Scan for the cell matching the given text and deliver its [X, Y] coordinate at center. 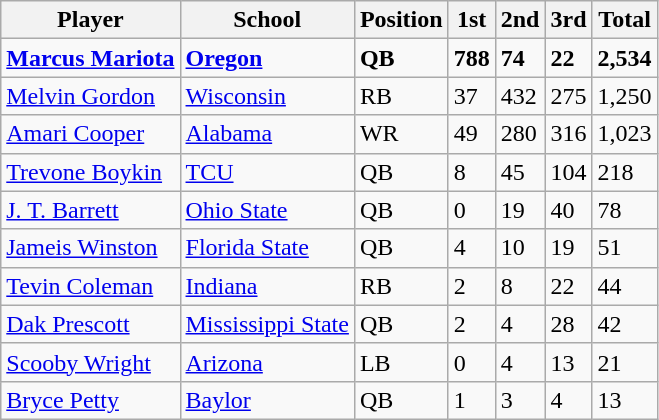
78 [624, 210]
3 [520, 400]
Mississippi State [267, 324]
74 [520, 58]
45 [520, 172]
Florida State [267, 248]
1,250 [624, 96]
School [267, 20]
44 [624, 286]
Trevone Boykin [90, 172]
Position [401, 20]
Melvin Gordon [90, 96]
Tevin Coleman [90, 286]
J. T. Barrett [90, 210]
Arizona [267, 362]
1 [472, 400]
104 [568, 172]
49 [472, 134]
10 [520, 248]
316 [568, 134]
Dak Prescott [90, 324]
Baylor [267, 400]
432 [520, 96]
1st [472, 20]
Alabama [267, 134]
3rd [568, 20]
40 [568, 210]
Total [624, 20]
Bryce Petty [90, 400]
51 [624, 248]
LB [401, 362]
Scooby Wright [90, 362]
Wisconsin [267, 96]
37 [472, 96]
28 [568, 324]
218 [624, 172]
Jameis Winston [90, 248]
42 [624, 324]
1,023 [624, 134]
788 [472, 58]
WR [401, 134]
Ohio State [267, 210]
Oregon [267, 58]
Amari Cooper [90, 134]
2,534 [624, 58]
275 [568, 96]
TCU [267, 172]
Indiana [267, 286]
21 [624, 362]
Player [90, 20]
280 [520, 134]
2nd [520, 20]
Marcus Mariota [90, 58]
